Capture the cell that displays the provided text and extract its (x, y) central coordinate. 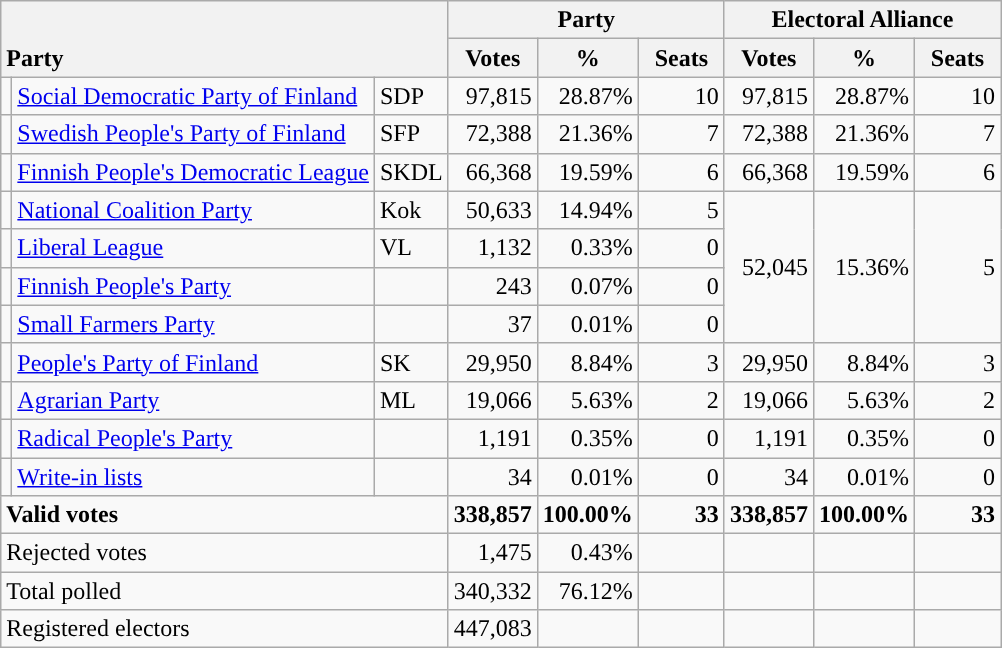
340,332 (492, 591)
15.36% (864, 267)
76.12% (588, 591)
VL (411, 248)
Agrarian Party (194, 400)
Electoral Alliance (862, 20)
0.33% (588, 248)
SDP (411, 96)
Rejected votes (224, 553)
Valid votes (224, 515)
SKDL (411, 172)
Swedish People's Party of Finland (194, 134)
Social Democratic Party of Finland (194, 96)
52,045 (768, 267)
14.94% (588, 210)
243 (492, 286)
Total polled (224, 591)
National Coalition Party (194, 210)
37 (492, 324)
ML (411, 400)
Write-in lists (194, 477)
Finnish People's Party (194, 286)
Kok (411, 210)
Radical People's Party (194, 438)
0.43% (588, 553)
50,633 (492, 210)
Registered electors (224, 629)
1,132 (492, 248)
Finnish People's Democratic League (194, 172)
Small Farmers Party (194, 324)
447,083 (492, 629)
SFP (411, 134)
Liberal League (194, 248)
SK (411, 362)
0.07% (588, 286)
1,475 (492, 553)
People's Party of Finland (194, 362)
